Determine the [X, Y] coordinate at the center of the cell enclosing the given text.  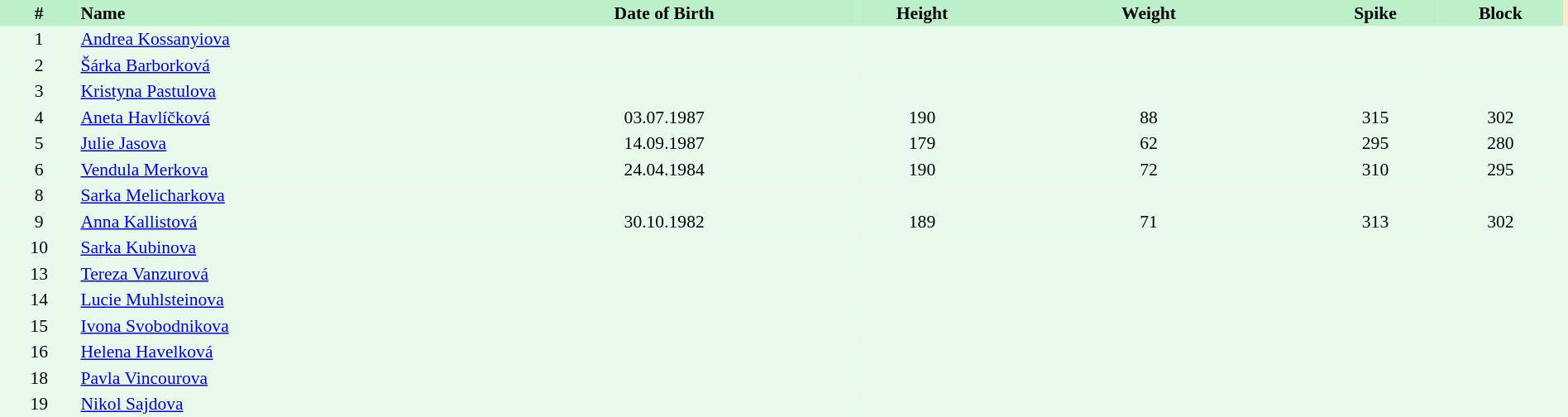
Aneta Havlíčková [273, 117]
Name [273, 13]
Block [1500, 13]
Helena Havelková [273, 352]
Spike [1374, 13]
1 [39, 40]
Sarka Kubinova [273, 248]
4 [39, 117]
Tereza Vanzurová [273, 274]
313 [1374, 222]
Date of Birth [664, 13]
15 [39, 326]
71 [1150, 222]
315 [1374, 117]
72 [1150, 170]
24.04.1984 [664, 170]
Nikol Sajdova [273, 404]
Ivona Svobodnikova [273, 326]
10 [39, 248]
310 [1374, 170]
Andrea Kossanyiova [273, 40]
2 [39, 65]
8 [39, 195]
03.07.1987 [664, 117]
Lucie Muhlsteinova [273, 300]
Julie Jasova [273, 144]
# [39, 13]
280 [1500, 144]
14 [39, 300]
Šárka Barborková [273, 65]
18 [39, 378]
9 [39, 222]
Pavla Vincourova [273, 378]
179 [921, 144]
30.10.1982 [664, 222]
16 [39, 352]
Height [921, 13]
5 [39, 144]
6 [39, 170]
3 [39, 91]
14.09.1987 [664, 144]
Anna Kallistová [273, 222]
88 [1150, 117]
19 [39, 404]
13 [39, 274]
Vendula Merkova [273, 170]
Sarka Melicharkova [273, 195]
189 [921, 222]
Kristyna Pastulova [273, 91]
Weight [1150, 13]
62 [1150, 144]
